Extract the (x, y) coordinate from the center of the cell holding the provided text.  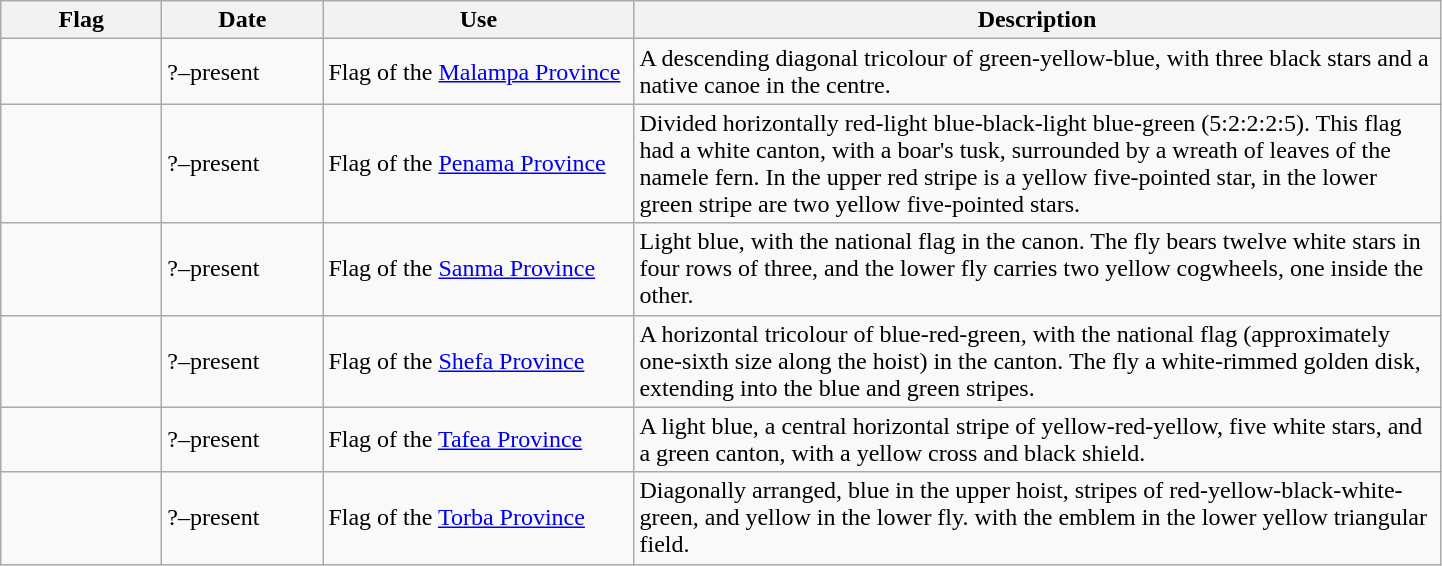
Flag of the Tafea Province (478, 440)
Flag of the Malampa Province (478, 72)
Use (478, 20)
Flag of the Torba Province (478, 518)
A light blue, a central horizontal stripe of yellow-red-yellow, five white stars, and a green canton, with a yellow cross and black shield. (1037, 440)
A descending diagonal tricolour of green-yellow-blue, with three black stars and a native canoe in the centre. (1037, 72)
Flag of the Shefa Province (478, 361)
Flag of the Penama Province (478, 164)
Flag of the Sanma Province (478, 269)
Date (242, 20)
Flag (82, 20)
Description (1037, 20)
